Determine the [x, y] coordinate at the center of the cell enclosing the given text.  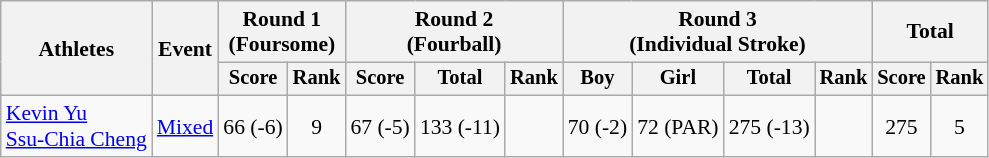
Round 2(Fourball) [454, 32]
275 (-13) [770, 126]
5 [960, 126]
70 (-2) [598, 126]
67 (-5) [380, 126]
Round 3(Individual Stroke) [718, 32]
66 (-6) [252, 126]
9 [317, 126]
Event [185, 48]
Boy [598, 79]
Girl [678, 79]
133 (-11) [460, 126]
Kevin YuSsu-Chia Cheng [76, 126]
72 (PAR) [678, 126]
Round 1(Foursome) [282, 32]
Athletes [76, 48]
Mixed [185, 126]
275 [901, 126]
